Extract the [X, Y] coordinate from the center of the cell holding the provided text.  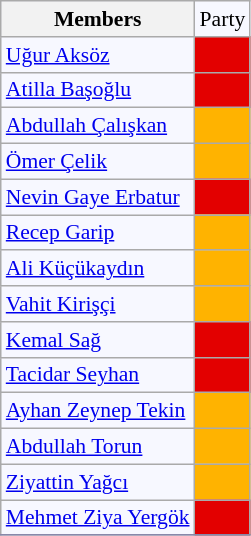
Ziyattin Yağcı [98, 482]
Members [98, 19]
Mehmet Ziya Yergök [98, 518]
Tacidar Seyhan [98, 375]
Kemal Sağ [98, 340]
Atilla Başoğlu [98, 90]
Abdullah Torun [98, 447]
Abdullah Çalışkan [98, 126]
Ali Küçükaydın [98, 269]
Ayhan Zeynep Tekin [98, 411]
Recep Garip [98, 233]
Party [223, 19]
Vahit Kirişçi [98, 304]
Nevin Gaye Erbatur [98, 197]
Uğur Aksöz [98, 55]
Ömer Çelik [98, 162]
